Output the (x, y) coordinate of the center of the cell containing the given text.  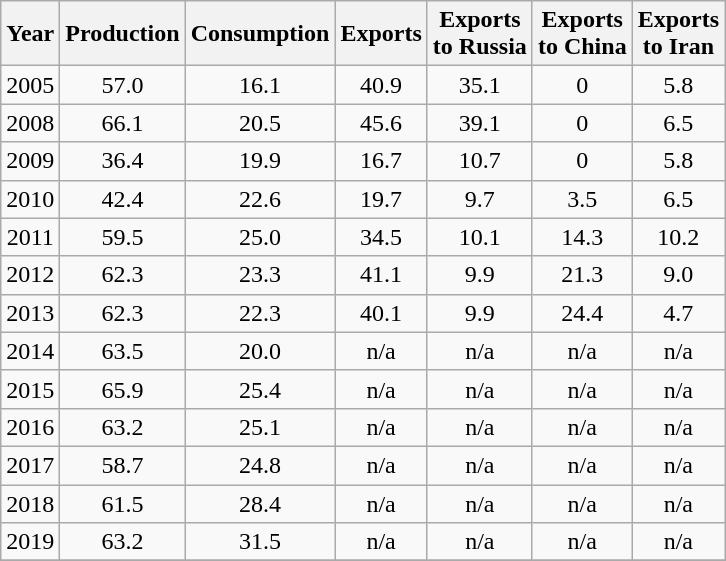
2011 (30, 237)
9.0 (678, 275)
25.4 (260, 389)
24.4 (582, 313)
10.2 (678, 237)
57.0 (122, 85)
2018 (30, 503)
59.5 (122, 237)
16.7 (381, 161)
45.6 (381, 123)
Consumption (260, 34)
Exportsto Iran (678, 34)
2010 (30, 199)
2008 (30, 123)
61.5 (122, 503)
58.7 (122, 465)
35.1 (480, 85)
2016 (30, 427)
2015 (30, 389)
2013 (30, 313)
10.7 (480, 161)
14.3 (582, 237)
40.9 (381, 85)
Year (30, 34)
2014 (30, 351)
22.6 (260, 199)
2012 (30, 275)
Exports (381, 34)
66.1 (122, 123)
34.5 (381, 237)
23.3 (260, 275)
2019 (30, 542)
39.1 (480, 123)
24.8 (260, 465)
Exportsto China (582, 34)
63.5 (122, 351)
21.3 (582, 275)
20.0 (260, 351)
2009 (30, 161)
3.5 (582, 199)
25.0 (260, 237)
22.3 (260, 313)
2017 (30, 465)
16.1 (260, 85)
25.1 (260, 427)
19.9 (260, 161)
4.7 (678, 313)
20.5 (260, 123)
9.7 (480, 199)
2005 (30, 85)
Exportsto Russia (480, 34)
41.1 (381, 275)
28.4 (260, 503)
19.7 (381, 199)
31.5 (260, 542)
36.4 (122, 161)
42.4 (122, 199)
Production (122, 34)
10.1 (480, 237)
65.9 (122, 389)
40.1 (381, 313)
